Return (x, y) of the center of cell containing provided text 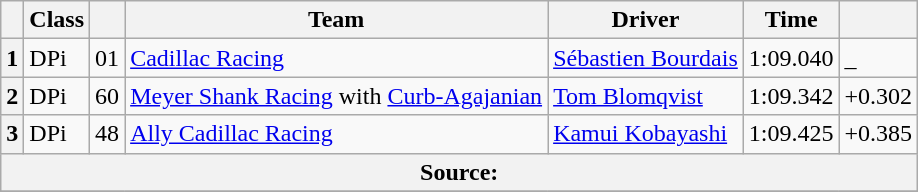
Ally Cadillac Racing (336, 134)
1:09.040 (791, 58)
Time (791, 20)
48 (108, 134)
Sébastien Bourdais (646, 58)
2 (12, 96)
Kamui Kobayashi (646, 134)
Cadillac Racing (336, 58)
01 (108, 58)
Team (336, 20)
Driver (646, 20)
+0.385 (878, 134)
3 (12, 134)
Meyer Shank Racing with Curb-Agajanian (336, 96)
60 (108, 96)
1 (12, 58)
_ (878, 58)
Tom Blomqvist (646, 96)
1:09.425 (791, 134)
Source: (460, 172)
Class (57, 20)
1:09.342 (791, 96)
+0.302 (878, 96)
